For the text-containing cell, return its midpoint in [x, y] coordinate format. 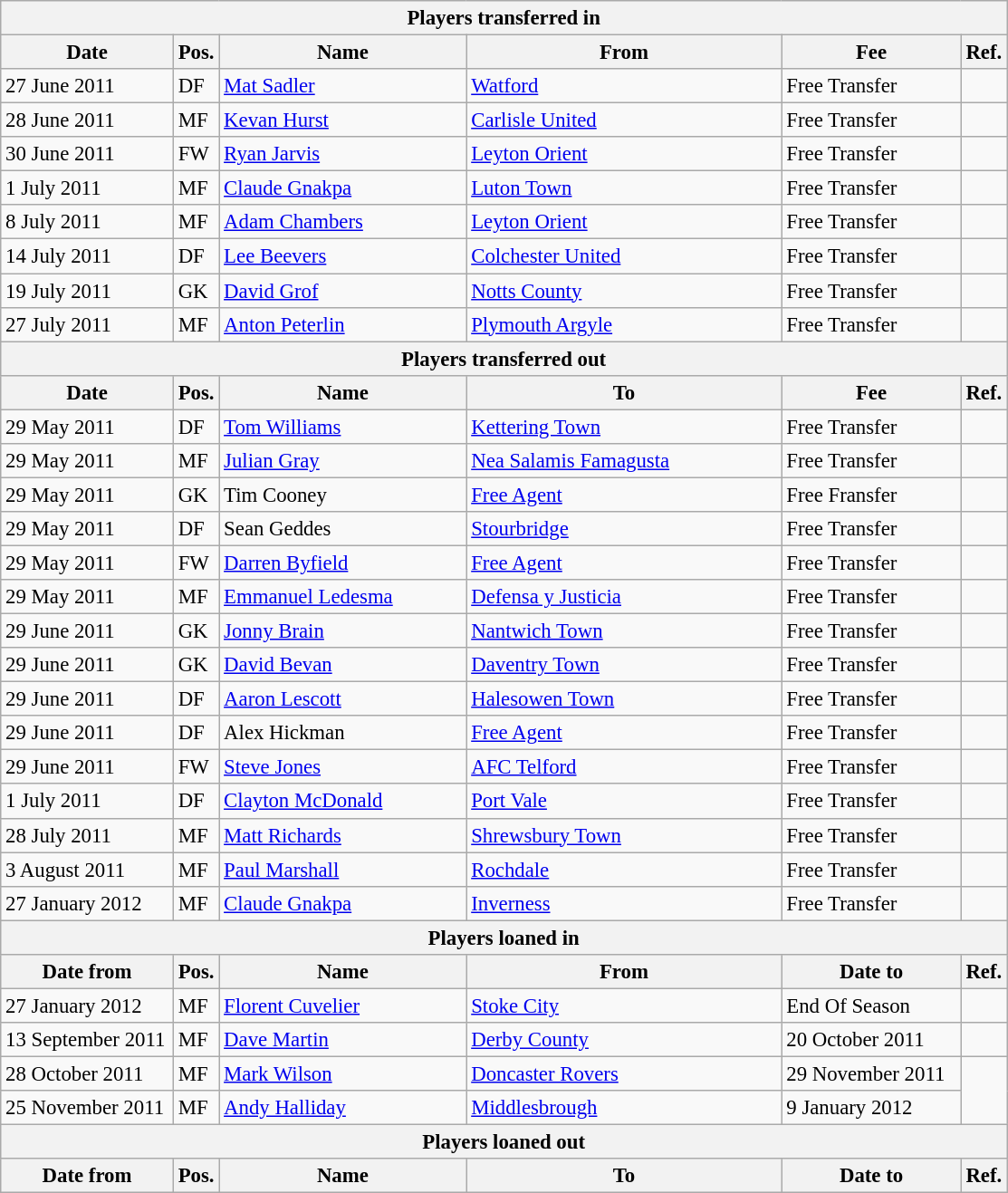
Adam Chambers [342, 222]
Nantwich Town [624, 631]
End Of Season [871, 1005]
Nea Salamis Famagusta [624, 461]
Middlesbrough [624, 1108]
20 October 2011 [871, 1040]
Port Vale [624, 802]
3 August 2011 [87, 870]
Stoke City [624, 1005]
Defensa y Justicia [624, 597]
Lee Beevers [342, 256]
Players transferred out [504, 359]
Plymouth Argyle [624, 324]
Mark Wilson [342, 1073]
Tom Williams [342, 427]
Kettering Town [624, 427]
Jonny Brain [342, 631]
AFC Telford [624, 767]
14 July 2011 [87, 256]
13 September 2011 [87, 1040]
David Bevan [342, 665]
27 June 2011 [87, 86]
29 November 2011 [871, 1073]
9 January 2012 [871, 1108]
Steve Jones [342, 767]
Stourbridge [624, 529]
8 July 2011 [87, 222]
25 November 2011 [87, 1108]
Aaron Lescott [342, 699]
28 October 2011 [87, 1073]
Players loaned in [504, 938]
Tim Cooney [342, 495]
Carlisle United [624, 120]
Halesowen Town [624, 699]
Florent Cuvelier [342, 1005]
Julian Gray [342, 461]
Luton Town [624, 188]
27 July 2011 [87, 324]
David Grof [342, 291]
Shrewsbury Town [624, 835]
Players loaned out [504, 1142]
Players transferred in [504, 18]
Matt Richards [342, 835]
28 July 2011 [87, 835]
Darren Byfield [342, 563]
Paul Marshall [342, 870]
Free Fransfer [871, 495]
Daventry Town [624, 665]
28 June 2011 [87, 120]
Andy Halliday [342, 1108]
Watford [624, 86]
Emmanuel Ledesma [342, 597]
Sean Geddes [342, 529]
30 June 2011 [87, 154]
Colchester United [624, 256]
Mat Sadler [342, 86]
Inverness [624, 903]
Dave Martin [342, 1040]
Derby County [624, 1040]
Clayton McDonald [342, 802]
Anton Peterlin [342, 324]
Ryan Jarvis [342, 154]
Alex Hickman [342, 733]
Doncaster Rovers [624, 1073]
Rochdale [624, 870]
Notts County [624, 291]
Kevan Hurst [342, 120]
19 July 2011 [87, 291]
